Determine the [x, y] coordinate at the center of the cell enclosing the given text.  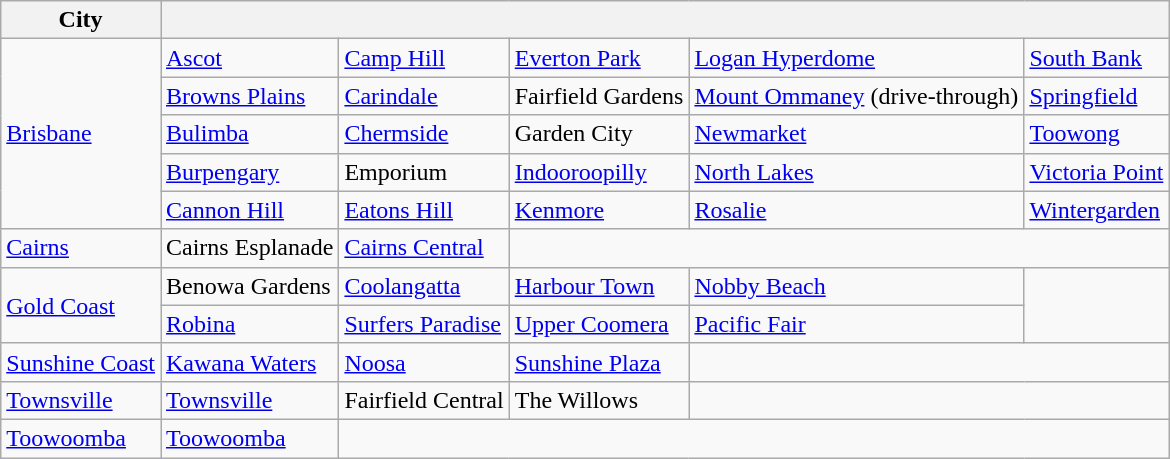
Cairns [81, 248]
Nobby Beach [856, 286]
Kenmore [599, 210]
Toowong [1096, 134]
Harbour Town [599, 286]
Newmarket [856, 134]
Logan Hyperdome [856, 58]
Sunshine Coast [81, 362]
Victoria Point [1096, 172]
Robina [249, 324]
Bulimba [249, 134]
Mount Ommaney (drive-through) [856, 96]
North Lakes [856, 172]
Cairns Central [424, 248]
Coolangatta [424, 286]
The Willows [599, 400]
Gold Coast [81, 305]
Chermside [424, 134]
Kawana Waters [249, 362]
Springfield [1096, 96]
Fairfield Central [424, 400]
Brisbane [81, 134]
Camp Hill [424, 58]
Sunshine Plaza [599, 362]
Ascot [249, 58]
Fairfield Gardens [599, 96]
Wintergarden [1096, 210]
South Bank [1096, 58]
Cairns Esplanade [249, 248]
Browns Plains [249, 96]
Upper Coomera [599, 324]
Emporium [424, 172]
Rosalie [856, 210]
Cannon Hill [249, 210]
Indooroopilly [599, 172]
Carindale [424, 96]
Pacific Fair [856, 324]
Noosa [424, 362]
Everton Park [599, 58]
Surfers Paradise [424, 324]
Eatons Hill [424, 210]
Benowa Gardens [249, 286]
City [81, 20]
Burpengary [249, 172]
Garden City [599, 134]
